Output the [x, y] coordinate of the center of the cell containing the given text.  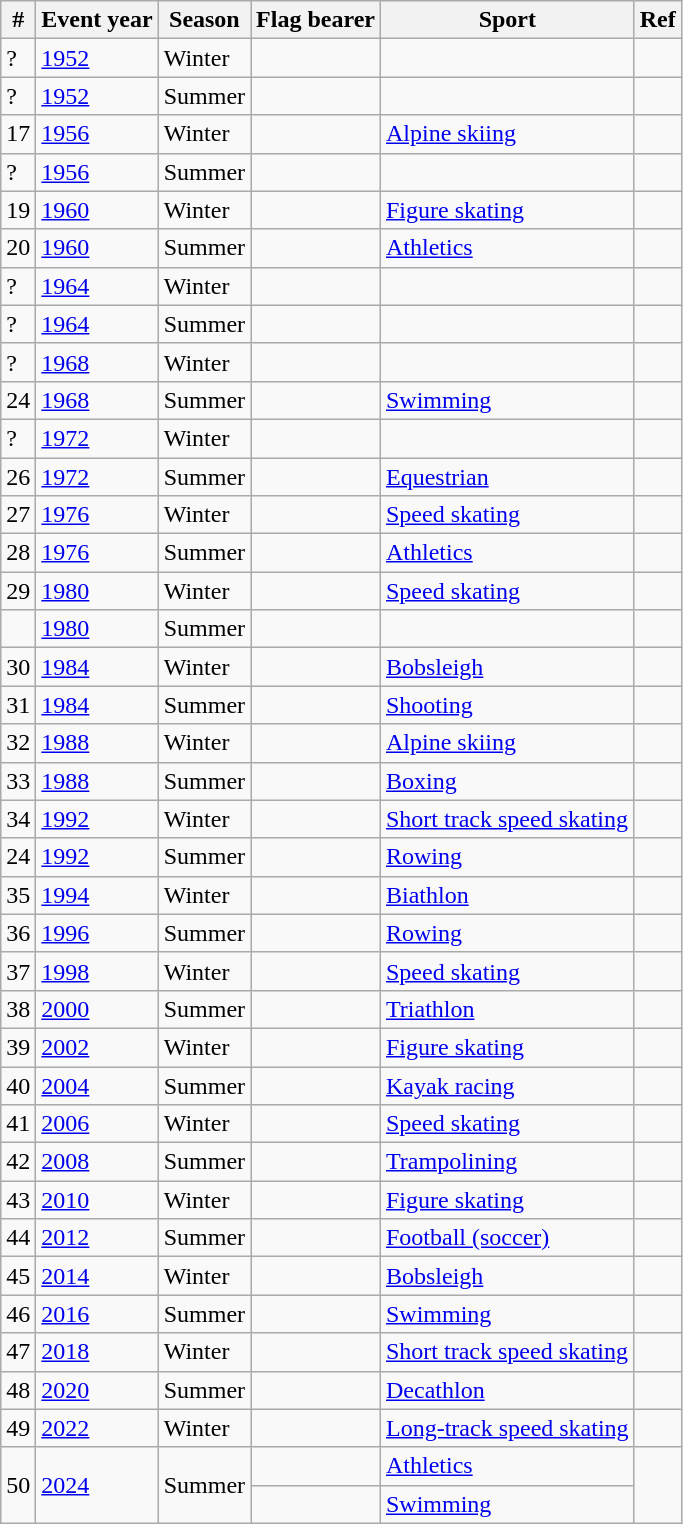
Equestrian [507, 477]
1996 [97, 933]
19 [18, 210]
Biathlon [507, 895]
20 [18, 248]
2006 [97, 1124]
# [18, 20]
29 [18, 591]
50 [18, 1485]
Shooting [507, 705]
2002 [97, 1047]
Decathlon [507, 1390]
38 [18, 1009]
42 [18, 1162]
34 [18, 819]
2016 [97, 1314]
Trampolining [507, 1162]
30 [18, 667]
45 [18, 1276]
33 [18, 781]
Season [204, 20]
2022 [97, 1428]
49 [18, 1428]
39 [18, 1047]
Football (soccer) [507, 1238]
48 [18, 1390]
26 [18, 477]
Boxing [507, 781]
37 [18, 971]
Long-track speed skating [507, 1428]
27 [18, 515]
31 [18, 705]
Triathlon [507, 1009]
1998 [97, 971]
2008 [97, 1162]
Flag bearer [316, 20]
2018 [97, 1352]
46 [18, 1314]
Event year [97, 20]
2024 [97, 1485]
47 [18, 1352]
2010 [97, 1200]
Ref [658, 20]
41 [18, 1124]
32 [18, 743]
Kayak racing [507, 1085]
35 [18, 895]
17 [18, 134]
36 [18, 933]
2004 [97, 1085]
2014 [97, 1276]
28 [18, 553]
43 [18, 1200]
2000 [97, 1009]
2012 [97, 1238]
Sport [507, 20]
1994 [97, 895]
44 [18, 1238]
2020 [97, 1390]
40 [18, 1085]
